Scan for the cell matching the given text and deliver its [x, y] coordinate at center. 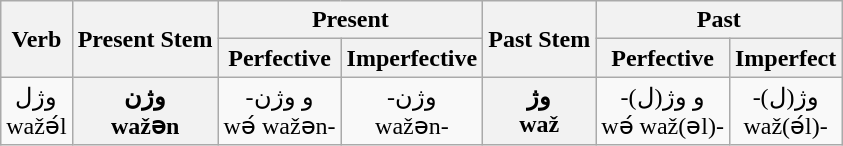
-وژن wažən- [412, 111]
Past [719, 20]
Present [350, 20]
وژwaž [540, 111]
-(وژ(ل waž(ә́l)- [785, 111]
Past Stem [540, 39]
-و وژن wә́ wažən- [280, 111]
وژنwažən [145, 111]
Verb [36, 39]
Imperfect [785, 58]
-(و وژ(ل wә́ waž(əl)- [663, 111]
Present Stem [145, 39]
وژل wažә́l [36, 111]
Imperfective [412, 58]
